Provide the [X, Y] coordinate of the cell's center where the given text is located.  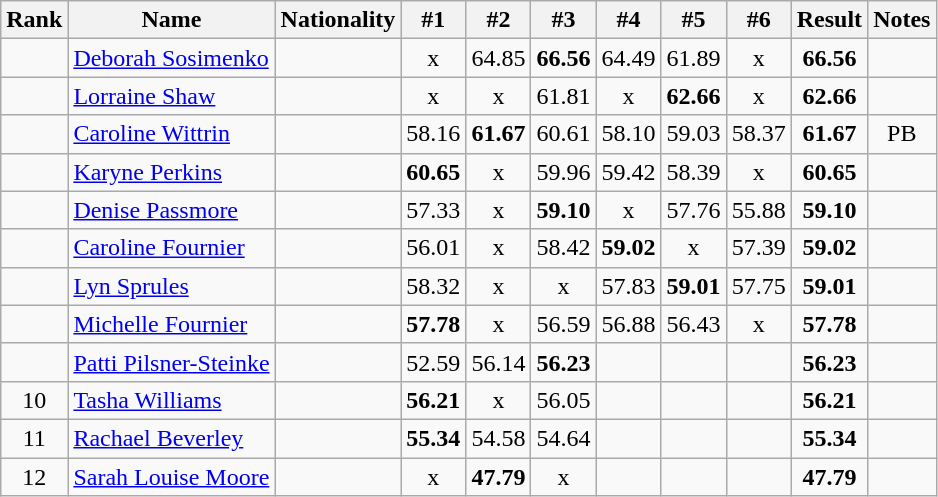
57.75 [758, 286]
56.14 [498, 362]
Karyne Perkins [172, 172]
64.85 [498, 58]
Lyn Sprules [172, 286]
59.96 [564, 172]
56.88 [628, 324]
Rachael Beverley [172, 438]
59.42 [628, 172]
#3 [564, 20]
Lorraine Shaw [172, 96]
Name [172, 20]
56.59 [564, 324]
#6 [758, 20]
58.32 [434, 286]
58.16 [434, 134]
54.64 [564, 438]
11 [34, 438]
58.39 [694, 172]
58.42 [564, 248]
Caroline Fournier [172, 248]
Caroline Wittrin [172, 134]
Notes [902, 20]
56.05 [564, 400]
60.61 [564, 134]
58.37 [758, 134]
Michelle Fournier [172, 324]
Result [829, 20]
Rank [34, 20]
57.39 [758, 248]
#2 [498, 20]
57.83 [628, 286]
Sarah Louise Moore [172, 477]
64.49 [628, 58]
58.10 [628, 134]
57.33 [434, 210]
Nationality [338, 20]
59.03 [694, 134]
61.89 [694, 58]
Denise Passmore [172, 210]
Deborah Sosimenko [172, 58]
54.58 [498, 438]
#4 [628, 20]
#1 [434, 20]
56.01 [434, 248]
52.59 [434, 362]
#5 [694, 20]
10 [34, 400]
55.88 [758, 210]
PB [902, 134]
Tasha Williams [172, 400]
12 [34, 477]
56.43 [694, 324]
57.76 [694, 210]
Patti Pilsner-Steinke [172, 362]
61.81 [564, 96]
